Locate the cell with the specified text and output its [x, y] center coordinate. 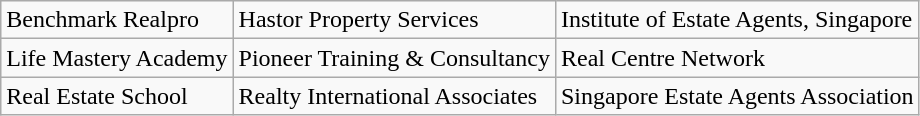
Benchmark Realpro [117, 20]
Singapore Estate Agents Association [737, 96]
Pioneer Training & Consultancy [394, 58]
Life Mastery Academy [117, 58]
Institute of Estate Agents, Singapore [737, 20]
Realty International Associates [394, 96]
Hastor Property Services [394, 20]
Real Estate School [117, 96]
Real Centre Network [737, 58]
